Identify which cell holds the provided text, then report its [X, Y] central coordinate. 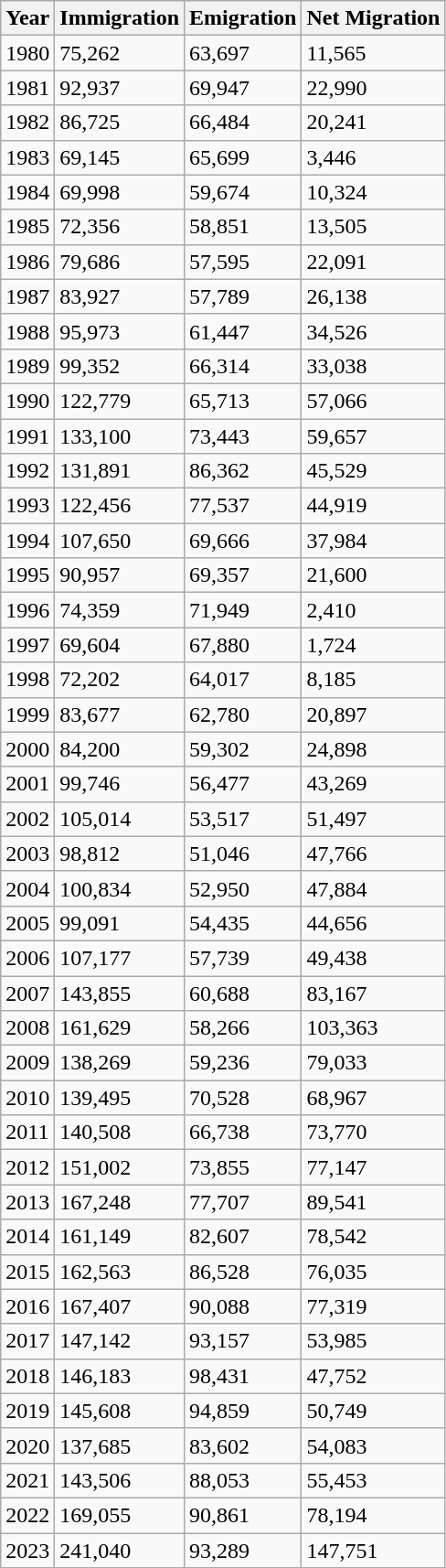
90,861 [243, 1515]
1995 [27, 575]
54,083 [373, 1445]
44,656 [373, 923]
83,602 [243, 1445]
67,880 [243, 645]
54,435 [243, 923]
2012 [27, 1167]
147,751 [373, 1551]
65,713 [243, 401]
62,780 [243, 714]
2005 [27, 923]
1996 [27, 610]
79,686 [120, 262]
86,362 [243, 471]
1981 [27, 88]
1986 [27, 262]
133,100 [120, 436]
105,014 [120, 819]
69,604 [120, 645]
Emigration [243, 18]
1,724 [373, 645]
2001 [27, 784]
69,666 [243, 541]
99,352 [120, 366]
71,949 [243, 610]
57,066 [373, 401]
53,985 [373, 1341]
147,142 [120, 1341]
20,241 [373, 123]
161,149 [120, 1237]
1993 [27, 506]
57,789 [243, 296]
2010 [27, 1098]
107,650 [120, 541]
13,505 [373, 227]
1990 [27, 401]
59,674 [243, 192]
58,851 [243, 227]
22,091 [373, 262]
107,177 [120, 958]
34,526 [373, 331]
93,289 [243, 1551]
84,200 [120, 749]
43,269 [373, 784]
131,891 [120, 471]
1992 [27, 471]
169,055 [120, 1515]
2017 [27, 1341]
78,194 [373, 1515]
86,528 [243, 1272]
49,438 [373, 958]
143,506 [120, 1480]
74,359 [120, 610]
2020 [27, 1445]
79,033 [373, 1063]
59,657 [373, 436]
2008 [27, 1028]
2004 [27, 888]
33,038 [373, 366]
140,508 [120, 1133]
83,927 [120, 296]
61,447 [243, 331]
90,088 [243, 1306]
1983 [27, 157]
2006 [27, 958]
2014 [27, 1237]
2011 [27, 1133]
69,947 [243, 88]
92,937 [120, 88]
51,497 [373, 819]
88,053 [243, 1480]
69,145 [120, 157]
86,725 [120, 123]
83,677 [120, 714]
53,517 [243, 819]
77,537 [243, 506]
57,739 [243, 958]
Net Migration [373, 18]
2019 [27, 1411]
2021 [27, 1480]
100,834 [120, 888]
161,629 [120, 1028]
26,138 [373, 296]
78,542 [373, 1237]
45,529 [373, 471]
2,410 [373, 610]
77,707 [243, 1202]
98,812 [120, 854]
66,314 [243, 366]
1988 [27, 331]
69,998 [120, 192]
59,236 [243, 1063]
60,688 [243, 993]
22,990 [373, 88]
99,746 [120, 784]
145,608 [120, 1411]
151,002 [120, 1167]
1984 [27, 192]
47,884 [373, 888]
Immigration [120, 18]
52,950 [243, 888]
139,495 [120, 1098]
73,443 [243, 436]
65,699 [243, 157]
73,770 [373, 1133]
2022 [27, 1515]
8,185 [373, 680]
143,855 [120, 993]
57,595 [243, 262]
44,919 [373, 506]
167,248 [120, 1202]
20,897 [373, 714]
1999 [27, 714]
1982 [27, 123]
1989 [27, 366]
1994 [27, 541]
122,779 [120, 401]
122,456 [120, 506]
93,157 [243, 1341]
137,685 [120, 1445]
2002 [27, 819]
10,324 [373, 192]
56,477 [243, 784]
Year [27, 18]
24,898 [373, 749]
70,528 [243, 1098]
2013 [27, 1202]
72,356 [120, 227]
98,431 [243, 1376]
37,984 [373, 541]
55,453 [373, 1480]
3,446 [373, 157]
90,957 [120, 575]
2023 [27, 1551]
138,269 [120, 1063]
2015 [27, 1272]
2018 [27, 1376]
47,766 [373, 854]
68,967 [373, 1098]
162,563 [120, 1272]
2003 [27, 854]
83,167 [373, 993]
21,600 [373, 575]
69,357 [243, 575]
73,855 [243, 1167]
1987 [27, 296]
1985 [27, 227]
2009 [27, 1063]
1997 [27, 645]
58,266 [243, 1028]
59,302 [243, 749]
77,147 [373, 1167]
77,319 [373, 1306]
1998 [27, 680]
50,749 [373, 1411]
2016 [27, 1306]
89,541 [373, 1202]
75,262 [120, 53]
103,363 [373, 1028]
2007 [27, 993]
2000 [27, 749]
72,202 [120, 680]
146,183 [120, 1376]
95,973 [120, 331]
11,565 [373, 53]
63,697 [243, 53]
94,859 [243, 1411]
47,752 [373, 1376]
66,484 [243, 123]
64,017 [243, 680]
1980 [27, 53]
241,040 [120, 1551]
76,035 [373, 1272]
82,607 [243, 1237]
167,407 [120, 1306]
66,738 [243, 1133]
1991 [27, 436]
51,046 [243, 854]
99,091 [120, 923]
